Extract the (x, y) coordinate from the center of the cell holding the provided text.  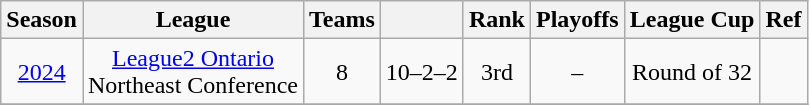
League (192, 20)
Rank (496, 20)
League Cup (692, 20)
10–2–2 (422, 72)
– (577, 72)
3rd (496, 72)
Teams (342, 20)
League2 OntarioNortheast Conference (192, 72)
Ref (784, 20)
Round of 32 (692, 72)
Season (42, 20)
8 (342, 72)
Playoffs (577, 20)
2024 (42, 72)
